Locate the cell with the specified text and output its [x, y] center coordinate. 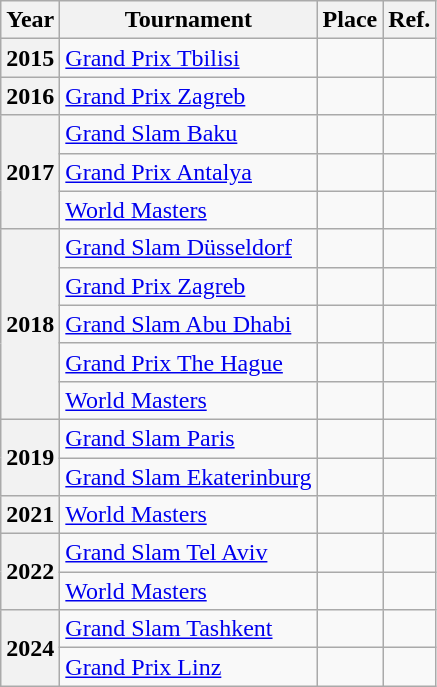
2024 [30, 648]
Grand Prix The Hague [188, 362]
Grand Slam Abu Dhabi [188, 324]
2022 [30, 572]
Year [30, 20]
Grand Prix Tbilisi [188, 58]
2019 [30, 457]
Grand Prix Linz [188, 667]
2017 [30, 172]
2021 [30, 515]
Tournament [188, 20]
2018 [30, 324]
2016 [30, 96]
2015 [30, 58]
Place [350, 20]
Grand Slam Tel Aviv [188, 553]
Ref. [410, 20]
Grand Slam Tashkent [188, 629]
Grand Prix Antalya [188, 172]
Grand Slam Paris [188, 438]
Grand Slam Ekaterinburg [188, 477]
Grand Slam Düsseldorf [188, 248]
Grand Slam Baku [188, 134]
